Identify which cell holds the provided text, then report its [X, Y] central coordinate. 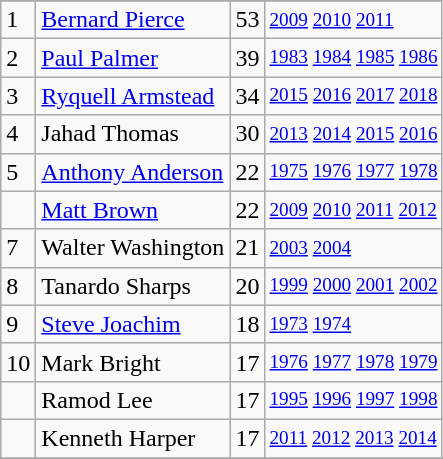
34 [248, 96]
Tanardo Sharps [133, 286]
Ramod Lee [133, 400]
39 [248, 58]
4 [18, 134]
2011 2012 2013 2014 [354, 438]
9 [18, 324]
1976 1977 1978 1979 [354, 362]
2009 2010 2011 2012 [354, 210]
3 [18, 96]
Anthony Anderson [133, 172]
Mark Bright [133, 362]
1975 1976 1977 1978 [354, 172]
1995 1996 1997 1998 [354, 400]
Matt Brown [133, 210]
5 [18, 172]
Ryquell Armstead [133, 96]
2013 2014 2015 2016 [354, 134]
10 [18, 362]
1 [18, 20]
18 [248, 324]
1983 1984 1985 1986 [354, 58]
Steve Joachim [133, 324]
1973 1974 [354, 324]
Walter Washington [133, 248]
2015 2016 2017 2018 [354, 96]
7 [18, 248]
2 [18, 58]
21 [248, 248]
Bernard Pierce [133, 20]
Paul Palmer [133, 58]
Jahad Thomas [133, 134]
2003 2004 [354, 248]
8 [18, 286]
20 [248, 286]
53 [248, 20]
1999 2000 2001 2002 [354, 286]
30 [248, 134]
2009 2010 2011 [354, 20]
Kenneth Harper [133, 438]
